Identify which cell holds the provided text, then report its [X, Y] central coordinate. 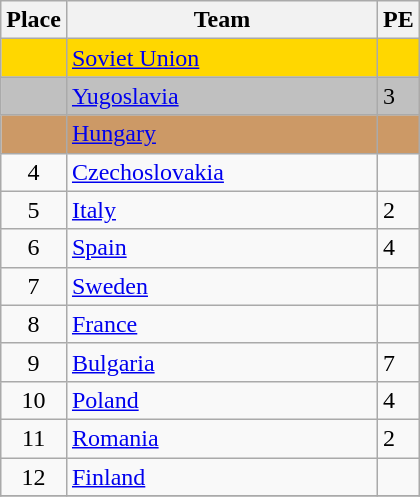
3 [399, 96]
Italy [222, 210]
Romania [222, 438]
8 [34, 324]
PE [399, 20]
Yugoslavia [222, 96]
6 [34, 248]
Czechoslovakia [222, 172]
Team [222, 20]
Spain [222, 248]
Sweden [222, 286]
Soviet Union [222, 58]
10 [34, 400]
Bulgaria [222, 362]
Poland [222, 400]
12 [34, 477]
Hungary [222, 134]
5 [34, 210]
11 [34, 438]
France [222, 324]
Place [34, 20]
9 [34, 362]
Finland [222, 477]
